Locate the cell with the specified text and output its [x, y] center coordinate. 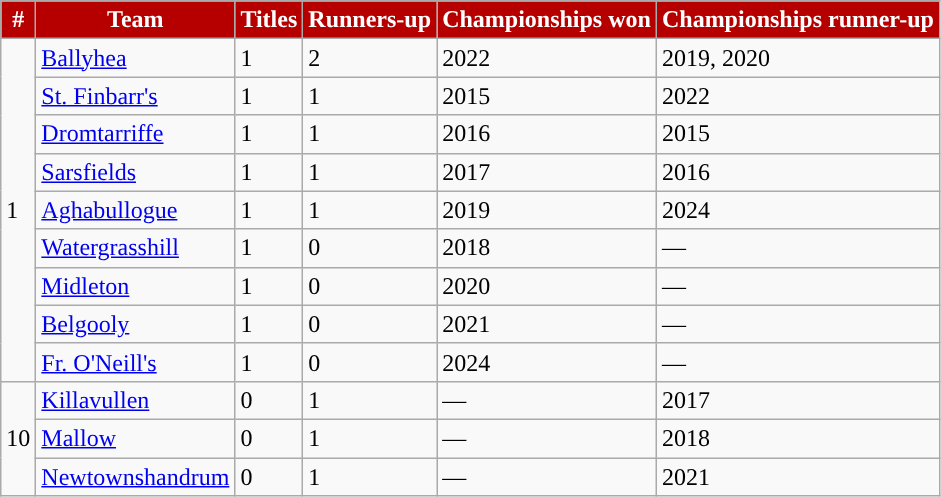
2 [370, 58]
Runners-up [370, 20]
Newtownshandrum [136, 477]
2020 [547, 286]
Team [136, 20]
10 [18, 438]
Fr. O'Neill's [136, 362]
Belgooly [136, 324]
Ballyhea [136, 58]
2019, 2020 [798, 58]
2019 [547, 210]
Championships won [547, 20]
Midleton [136, 286]
Killavullen [136, 400]
St. Finbarr's [136, 96]
Watergrasshill [136, 248]
Sarsfields [136, 172]
# [18, 20]
Championships runner-up [798, 20]
Aghabullogue [136, 210]
Mallow [136, 438]
Titles [269, 20]
Dromtarriffe [136, 134]
